Provide the (X, Y) coordinate of the cell's center where the given text is located.  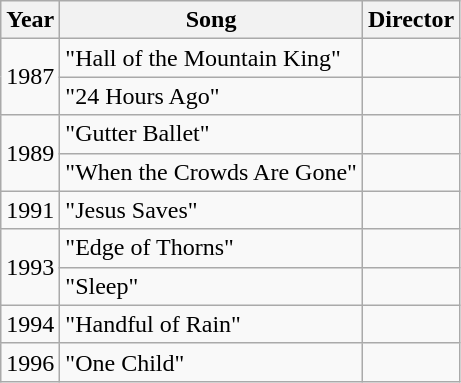
1991 (30, 210)
"When the Crowds Are Gone" (212, 172)
"Edge of Thorns" (212, 248)
"24 Hours Ago" (212, 96)
Song (212, 20)
"Handful of Rain" (212, 324)
"One Child" (212, 362)
"Gutter Ballet" (212, 134)
1987 (30, 77)
1994 (30, 324)
"Hall of the Mountain King" (212, 58)
Year (30, 20)
Director (410, 20)
1996 (30, 362)
"Jesus Saves" (212, 210)
"Sleep" (212, 286)
1993 (30, 267)
1989 (30, 153)
